Return the [X, Y] coordinate for the center point of the cell that contains the specified text.  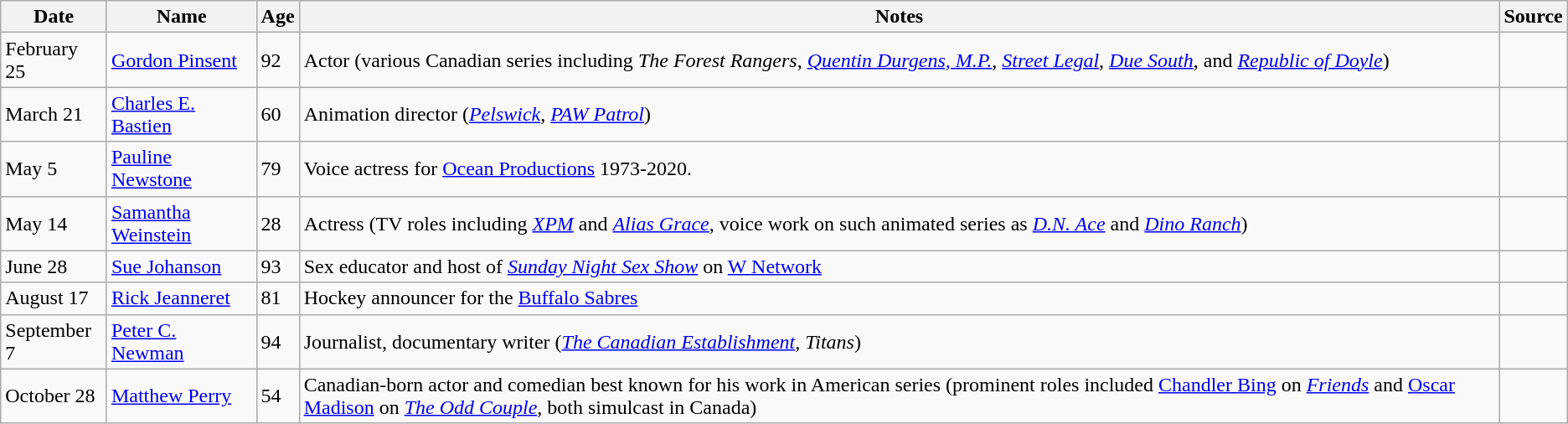
60 [278, 114]
54 [278, 396]
Source [1533, 17]
94 [278, 342]
June 28 [54, 266]
Animation director (Pelswick, PAW Patrol) [900, 114]
Rick Jeanneret [181, 298]
Sue Johanson [181, 266]
March 21 [54, 114]
February 25 [54, 60]
81 [278, 298]
93 [278, 266]
Name [181, 17]
Voice actress for Ocean Productions 1973-2020. [900, 169]
79 [278, 169]
92 [278, 60]
September 7 [54, 342]
Charles E. Bastien [181, 114]
Peter C. Newman [181, 342]
Hockey announcer for the Buffalo Sabres [900, 298]
August 17 [54, 298]
Pauline Newstone [181, 169]
Date [54, 17]
Samantha Weinstein [181, 223]
28 [278, 223]
May 5 [54, 169]
Age [278, 17]
Notes [900, 17]
Sex educator and host of Sunday Night Sex Show on W Network [900, 266]
Actor (various Canadian series including The Forest Rangers, Quentin Durgens, M.P., Street Legal, Due South, and Republic of Doyle) [900, 60]
Gordon Pinsent [181, 60]
Journalist, documentary writer (The Canadian Establishment, Titans) [900, 342]
Matthew Perry [181, 396]
May 14 [54, 223]
Actress (TV roles including XPM and Alias Grace, voice work on such animated series as D.N. Ace and Dino Ranch) [900, 223]
October 28 [54, 396]
